Pinpoint the cell where the given text exists, returning its [X, Y] midpoint coordinate. 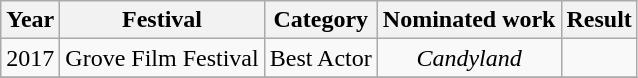
Best Actor [320, 58]
Grove Film Festival [162, 58]
Result [599, 20]
Candyland [469, 58]
Festival [162, 20]
Category [320, 20]
Year [30, 20]
Nominated work [469, 20]
2017 [30, 58]
